Locate the cell with the specified text and output its (x, y) center coordinate. 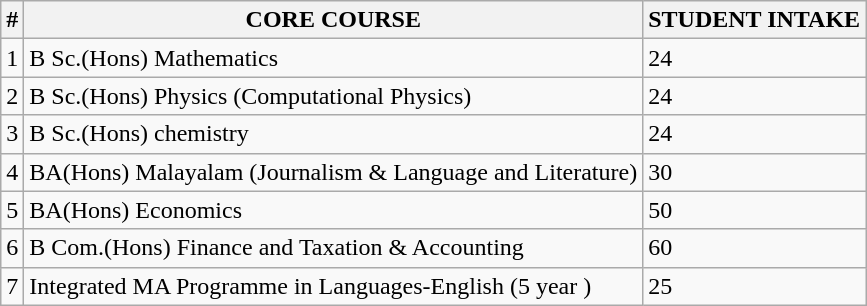
CORE COURSE (334, 20)
30 (754, 172)
2 (12, 96)
4 (12, 172)
B Sc.(Hons) chemistry (334, 134)
50 (754, 210)
7 (12, 286)
STUDENT INTAKE (754, 20)
60 (754, 248)
5 (12, 210)
25 (754, 286)
# (12, 20)
1 (12, 58)
3 (12, 134)
B Sc.(Hons) Mathematics (334, 58)
B Sc.(Hons) Physics (Computational Physics) (334, 96)
6 (12, 248)
Integrated MA Programme in Languages-English (5 year ) (334, 286)
BA(Hons) Malayalam (Journalism & Language and Literature) (334, 172)
BA(Hons) Economics (334, 210)
B Com.(Hons) Finance and Taxation & Accounting (334, 248)
